Extract the [X, Y] coordinate from the center of the cell holding the provided text.  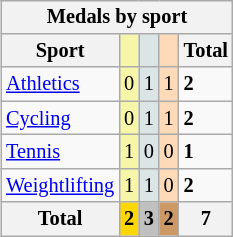
Sport [60, 51]
Tennis [60, 152]
Medals by sport [117, 17]
7 [206, 219]
Cycling [60, 118]
Athletics [60, 84]
3 [149, 219]
Weightlifting [60, 185]
